Extract the (X, Y) coordinate from the center of the cell holding the provided text.  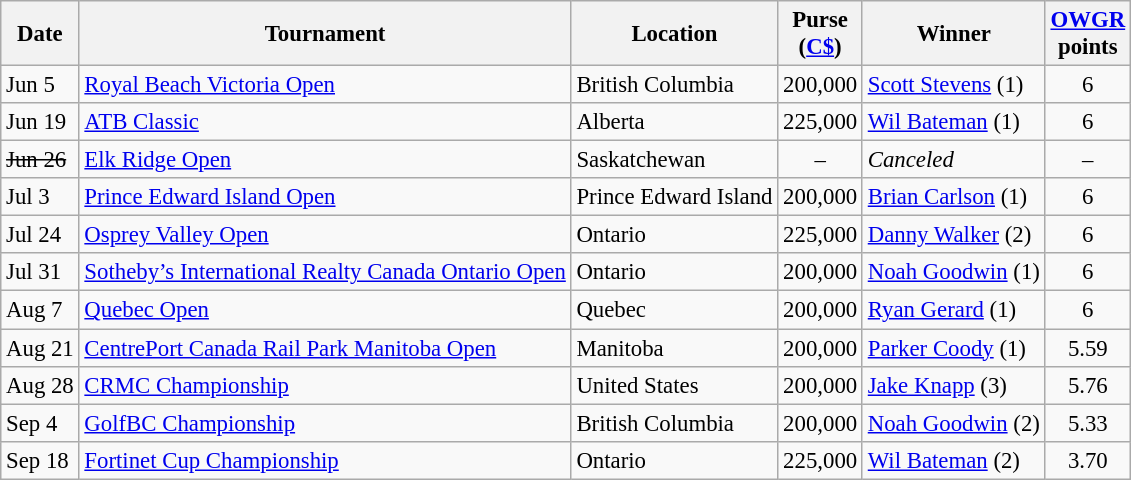
Noah Goodwin (1) (954, 273)
Saskatchewan (674, 160)
Osprey Valley Open (325, 235)
CentrePort Canada Rail Park Manitoba Open (325, 348)
Winner (954, 34)
Purse(C$) (820, 34)
Aug 21 (40, 348)
Sep 18 (40, 460)
Prince Edward Island Open (325, 197)
5.59 (1088, 348)
Jake Knapp (3) (954, 385)
Parker Coody (1) (954, 348)
Scott Stevens (1) (954, 85)
Aug 7 (40, 310)
Jun 26 (40, 160)
Noah Goodwin (2) (954, 423)
3.70 (1088, 460)
ATB Classic (325, 122)
Elk Ridge Open (325, 160)
Canceled (954, 160)
Sep 4 (40, 423)
Jun 19 (40, 122)
Royal Beach Victoria Open (325, 85)
5.76 (1088, 385)
Jun 5 (40, 85)
Manitoba (674, 348)
Wil Bateman (1) (954, 122)
5.33 (1088, 423)
Jul 31 (40, 273)
Quebec (674, 310)
United States (674, 385)
Jul 3 (40, 197)
OWGRpoints (1088, 34)
Aug 28 (40, 385)
Prince Edward Island (674, 197)
Wil Bateman (2) (954, 460)
Sotheby’s International Realty Canada Ontario Open (325, 273)
Quebec Open (325, 310)
Tournament (325, 34)
GolfBC Championship (325, 423)
CRMC Championship (325, 385)
Location (674, 34)
Danny Walker (2) (954, 235)
Ryan Gerard (1) (954, 310)
Brian Carlson (1) (954, 197)
Fortinet Cup Championship (325, 460)
Date (40, 34)
Alberta (674, 122)
Jul 24 (40, 235)
